Capture the cell that displays the provided text and extract its (X, Y) central coordinate. 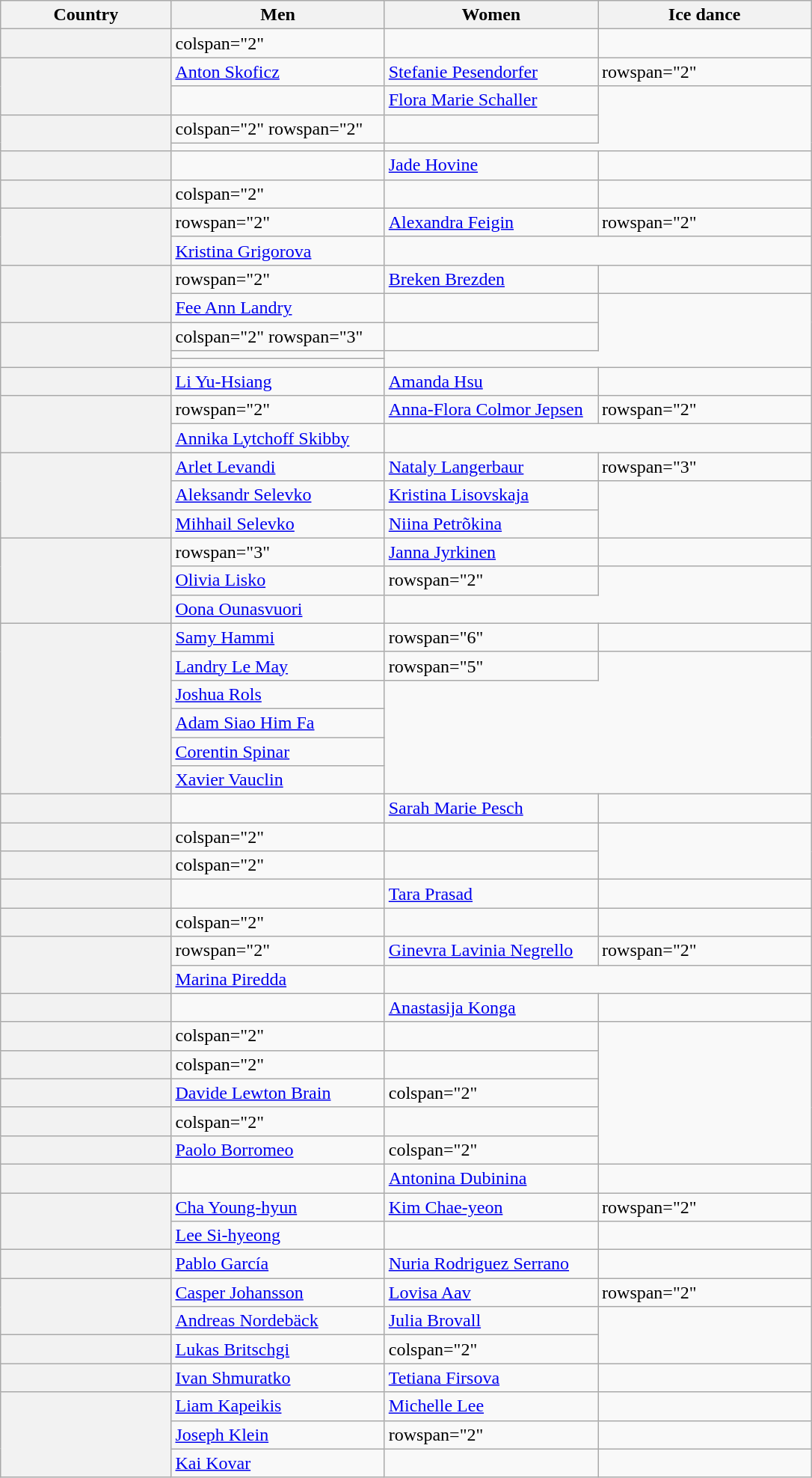
Tetiana Firsova (490, 1378)
Adam Siao Him Fa (278, 723)
Arlet Levandi (278, 467)
Anna-Flora Colmor Jepsen (490, 410)
Jade Hovine (490, 165)
Olivia Lisko (278, 580)
Andreas Nordebäck (278, 1321)
Anton Skoficz (278, 72)
Pablo García (278, 1264)
Mihhail Selevko (278, 524)
Corentin Spinar (278, 752)
Ginevra Lavinia Negrello (490, 951)
colspan="2" rowspan="3" (278, 336)
Lukas Britschgi (278, 1349)
Joshua Rols (278, 694)
Men (278, 15)
Joseph Klein (278, 1435)
Marina Piredda (278, 979)
Michelle Lee (490, 1406)
Kristina Lisovskaja (490, 495)
Aleksandr Selevko (278, 495)
Casper Johansson (278, 1293)
Oona Ounasvuori (278, 609)
rowspan="5" (490, 666)
Kristina Grigorova (278, 251)
Stefanie Pesendorfer (490, 72)
Kim Chae-yeon (490, 1206)
Paolo Borromeo (278, 1150)
Fee Ann Landry (278, 307)
Lovisa Aav (490, 1293)
Samy Hammi (278, 637)
Xavier Vauclin (278, 780)
Flora Marie Schaller (490, 100)
Julia Brovall (490, 1321)
Li Yu-Hsiang (278, 381)
Landry Le May (278, 666)
Janna Jyrkinen (490, 552)
Niina Petrõkina (490, 524)
colspan="2" rowspan="2" (278, 129)
Liam Kapeikis (278, 1406)
Lee Si-hyeong (278, 1236)
Amanda Hsu (490, 381)
Women (490, 15)
Antonina Dubinina (490, 1178)
Breken Brezden (490, 279)
Anastasija Konga (490, 1008)
Ivan Shmuratko (278, 1378)
Annika Lytchoff Skibby (278, 438)
rowspan="6" (490, 637)
Sarah Marie Pesch (490, 809)
Tara Prasad (490, 894)
Nuria Rodriguez Serrano (490, 1264)
Country (86, 15)
Alexandra Feigin (490, 222)
Cha Young-hyun (278, 1206)
Ice dance (704, 15)
Nataly Langerbaur (490, 467)
Kai Kovar (278, 1463)
Davide Lewton Brain (278, 1093)
